Locate the cell with the specified text and output its (X, Y) center coordinate. 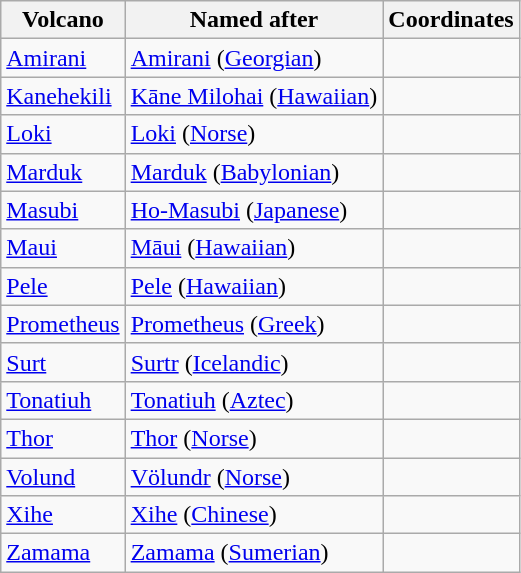
Amirani (63, 58)
Tonatiuh (Aztec) (254, 400)
Surt (63, 362)
Surtr (Icelandic) (254, 362)
Coordinates (451, 20)
Marduk (63, 172)
Xihe (Chinese) (254, 515)
Masubi (63, 210)
Thor (Norse) (254, 438)
Kanehekili (63, 96)
Xihe (63, 515)
Zamama (Sumerian) (254, 553)
Amirani (Georgian) (254, 58)
Kāne Milohai (Hawaiian) (254, 96)
Loki (Norse) (254, 134)
Māui (Hawaiian) (254, 248)
Loki (63, 134)
Volund (63, 477)
Pele (63, 286)
Pele (Hawaiian) (254, 286)
Zamama (63, 553)
Prometheus (63, 324)
Völundr (Norse) (254, 477)
Maui (63, 248)
Marduk (Babylonian) (254, 172)
Prometheus (Greek) (254, 324)
Tonatiuh (63, 400)
Volcano (63, 20)
Named after (254, 20)
Ho-Masubi (Japanese) (254, 210)
Thor (63, 438)
